Pinpoint the cell where the given text exists, returning its (X, Y) midpoint coordinate. 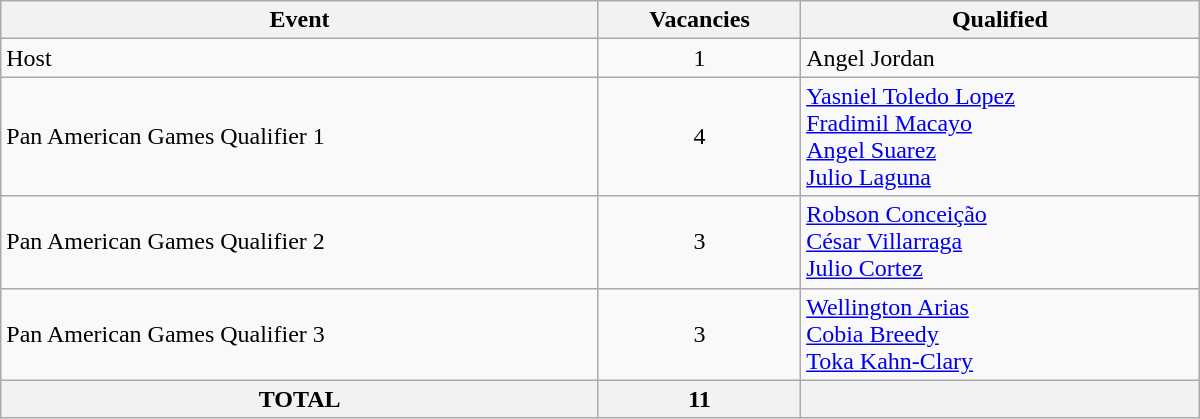
Pan American Games Qualifier 3 (300, 334)
Vacancies (699, 20)
Pan American Games Qualifier 1 (300, 136)
11 (699, 399)
Pan American Games Qualifier 2 (300, 242)
TOTAL (300, 399)
Event (300, 20)
Host (300, 58)
Yasniel Toledo Lopez Fradimil Macayo Angel Suarez Julio Laguna (1000, 136)
Robson Conceição César Villarraga Julio Cortez (1000, 242)
1 (699, 58)
4 (699, 136)
Angel Jordan (1000, 58)
Wellington Arias Cobia Breedy Toka Kahn-Clary (1000, 334)
Qualified (1000, 20)
